Determine the (X, Y) coordinate at the center of the cell enclosing the given text.  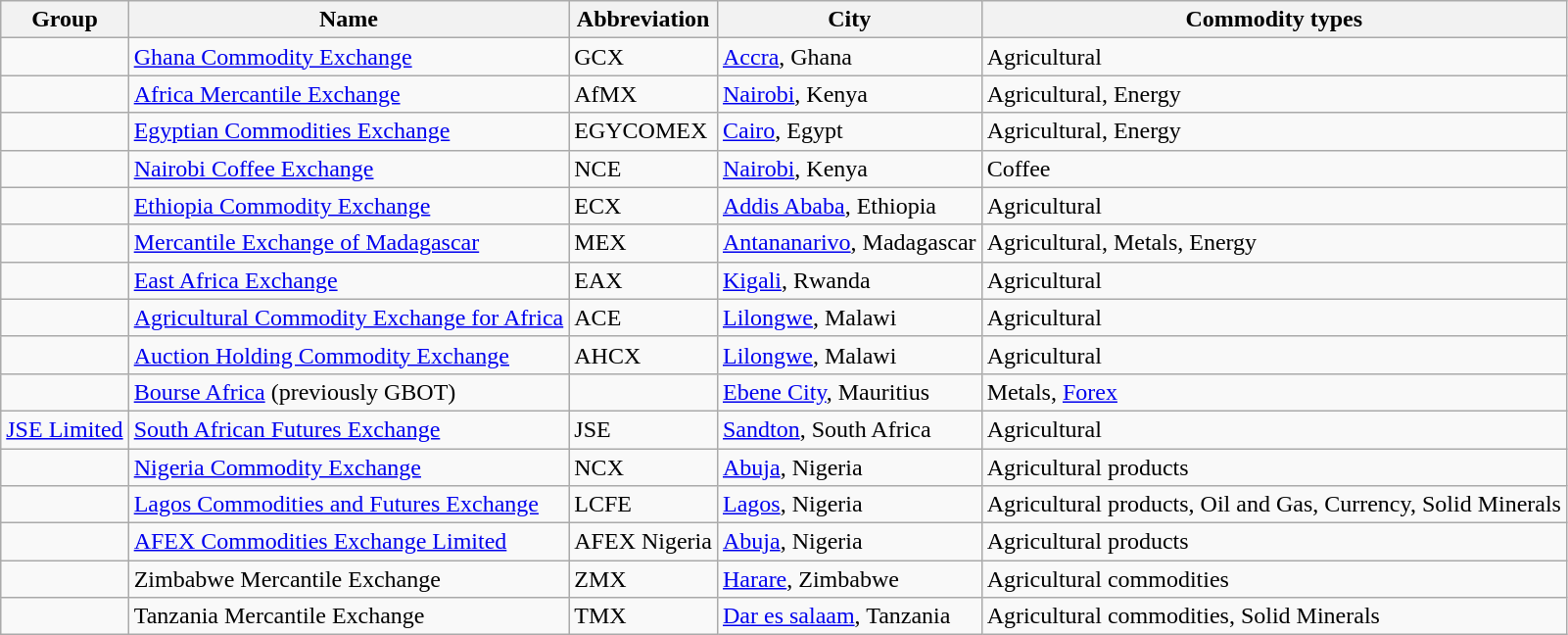
Metals, Forex (1273, 392)
Bourse Africa (previously GBOT) (349, 392)
South African Futures Exchange (349, 429)
AFEX Commodities Exchange Limited (349, 542)
Coffee (1273, 169)
EAX (643, 280)
ECX (643, 206)
EGYCOMEX (643, 131)
Antananarivo, Madagascar (849, 243)
Sandton, South Africa (849, 429)
Cairo, Egypt (849, 131)
ACE (643, 317)
Zimbabwe Mercantile Exchange (349, 579)
JSE (643, 429)
Agricultural Commodity Exchange for Africa (349, 317)
City (849, 20)
East Africa Exchange (349, 280)
Tanzania Mercantile Exchange (349, 616)
Egyptian Commodities Exchange (349, 131)
Ethiopia Commodity Exchange (349, 206)
Harare, Zimbabwe (849, 579)
Group (65, 20)
Lagos, Nigeria (849, 505)
Abbreviation (643, 20)
Agricultural products, Oil and Gas, Currency, Solid Minerals (1273, 505)
AfMX (643, 94)
ZMX (643, 579)
Ebene City, Mauritius (849, 392)
Mercantile Exchange of Madagascar (349, 243)
MEX (643, 243)
Accra, Ghana (849, 57)
NCX (643, 467)
Lagos Commodities and Futures Exchange (349, 505)
Dar es salaam, Tanzania (849, 616)
Kigali, Rwanda (849, 280)
JSE Limited (65, 429)
Name (349, 20)
Commodity types (1273, 20)
Auction Holding Commodity Exchange (349, 355)
Nigeria Commodity Exchange (349, 467)
Africa Mercantile Exchange (349, 94)
AFEX Nigeria (643, 542)
Nairobi Coffee Exchange (349, 169)
Agricultural commodities (1273, 579)
NCE (643, 169)
Ghana Commodity Exchange (349, 57)
LCFE (643, 505)
AHCX (643, 355)
Addis Ababa, Ethiopia (849, 206)
Agricultural commodities, Solid Minerals (1273, 616)
GCX (643, 57)
Agricultural, Metals, Energy (1273, 243)
TMX (643, 616)
